Return [X, Y] of the center of cell containing provided text 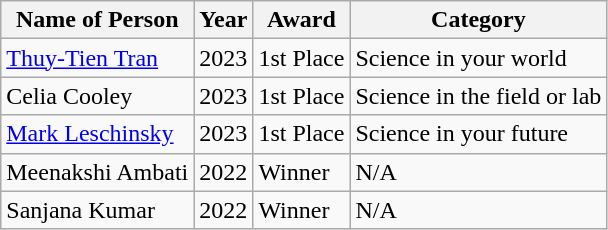
Category [478, 20]
Celia Cooley [98, 96]
Science in your world [478, 58]
Thuy-Tien Tran [98, 58]
Award [302, 20]
Science in the field or lab [478, 96]
Year [224, 20]
Name of Person [98, 20]
Science in your future [478, 134]
Meenakshi Ambati [98, 172]
Sanjana Kumar [98, 210]
Mark Leschinsky [98, 134]
